For the text-containing cell, return its midpoint in (x, y) coordinate format. 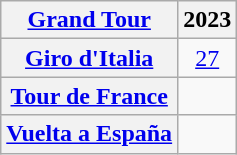
27 (208, 58)
Giro d'Italia (90, 58)
Tour de France (90, 96)
2023 (208, 20)
Grand Tour (90, 20)
Vuelta a España (90, 134)
